Capture the cell that displays the provided text and extract its [x, y] central coordinate. 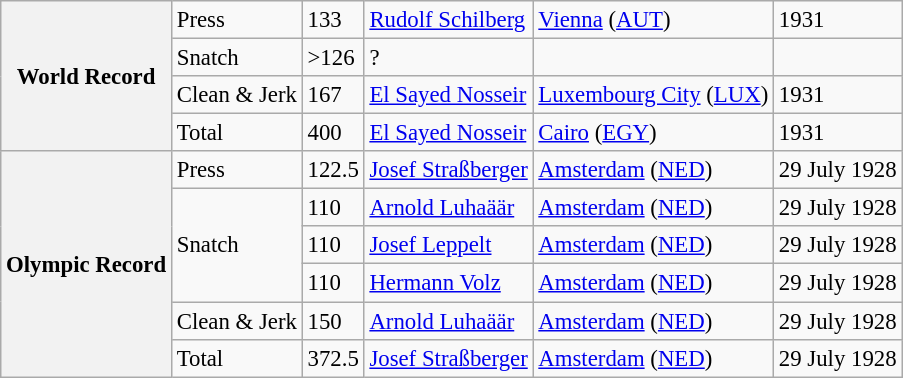
>126 [333, 58]
World Record [86, 76]
Josef Leppelt [448, 245]
Hermann Volz [448, 283]
Luxembourg City (LUX) [654, 95]
Vienna (AUT) [654, 20]
Cairo (EGY) [654, 133]
Olympic Record [86, 264]
122.5 [333, 170]
? [448, 58]
372.5 [333, 358]
150 [333, 321]
400 [333, 133]
Rudolf Schilberg [448, 20]
133 [333, 20]
167 [333, 95]
